Provide the (x, y) coordinate of the cell's center where the given text is located.  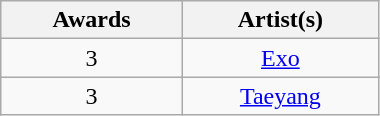
Exo (280, 58)
Taeyang (280, 96)
Awards (92, 20)
Artist(s) (280, 20)
